Provide the [x, y] coordinate of the cell's center where the given text is located.  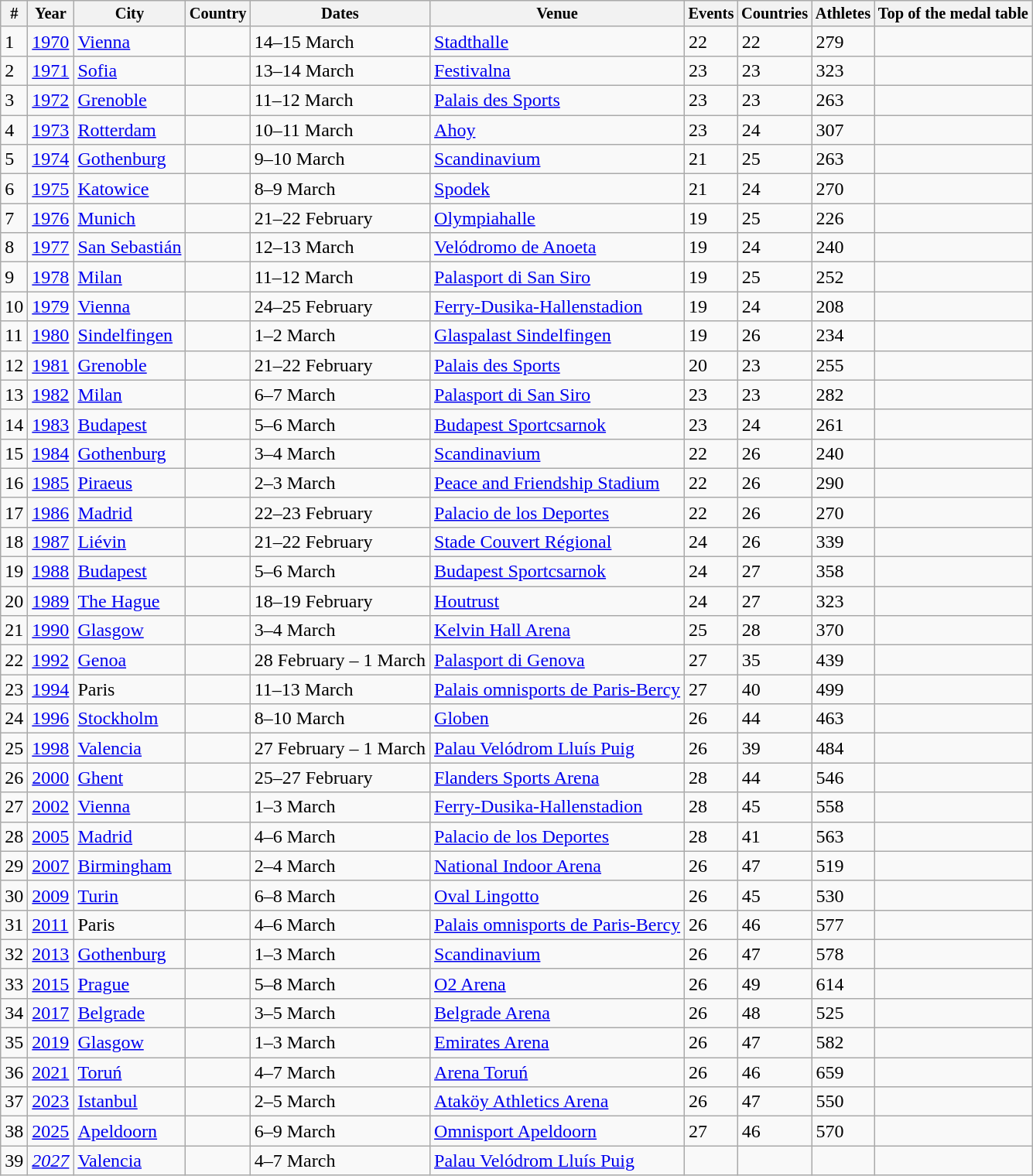
Spodek [557, 189]
Dates [340, 14]
6–8 March [340, 895]
1 [14, 41]
1975 [51, 189]
5 [14, 159]
2 [14, 70]
1974 [51, 159]
1998 [51, 748]
1980 [51, 336]
1990 [51, 631]
O2 Arena [557, 983]
2–3 March [340, 483]
48 [775, 1013]
Houtrust [557, 601]
15 [14, 453]
2015 [51, 983]
Stockholm [130, 719]
1971 [51, 70]
282 [843, 395]
Country [218, 14]
33 [14, 983]
2013 [51, 954]
2–4 March [340, 866]
2025 [51, 1131]
1989 [51, 601]
Piraeus [130, 483]
Belgrade Arena [557, 1013]
1988 [51, 572]
Ahoy [557, 130]
578 [843, 954]
307 [843, 130]
Events [712, 14]
Omnisport Apeldoorn [557, 1131]
13 [14, 395]
Stadthalle [557, 41]
1994 [51, 689]
22–23 February [340, 512]
1982 [51, 395]
Velódromo de Anoeta [557, 248]
1972 [51, 101]
582 [843, 1043]
577 [843, 925]
11–13 March [340, 689]
Peace and Friendship Stadium [557, 483]
1996 [51, 719]
261 [843, 424]
208 [843, 306]
7 [14, 218]
530 [843, 895]
1992 [51, 660]
546 [843, 778]
31 [14, 925]
2–5 March [340, 1102]
439 [843, 660]
Athletes [843, 14]
Arena Toruń [557, 1072]
2019 [51, 1043]
Venue [557, 14]
Liévin [130, 542]
12–13 March [340, 248]
Festivalna [557, 70]
Apeldoorn [130, 1131]
8–10 March [340, 719]
2009 [51, 895]
2027 [51, 1161]
37 [14, 1102]
9–10 March [340, 159]
370 [843, 631]
Ghent [130, 778]
290 [843, 483]
563 [843, 836]
519 [843, 866]
49 [775, 983]
558 [843, 807]
11 [14, 336]
16 [14, 483]
14–15 March [340, 41]
9 [14, 277]
25–27 February [340, 778]
1984 [51, 453]
34 [14, 1013]
463 [843, 719]
2021 [51, 1072]
2007 [51, 866]
28 February – 1 March [340, 660]
1976 [51, 218]
Belgrade [130, 1013]
24–25 February [340, 306]
614 [843, 983]
6 [14, 189]
18 [14, 542]
40 [775, 689]
Katowice [130, 189]
10–11 March [340, 130]
255 [843, 365]
1983 [51, 424]
Toruń [130, 1072]
2005 [51, 836]
1987 [51, 542]
14 [14, 424]
18–19 February [340, 601]
National Indoor Arena [557, 866]
484 [843, 748]
1970 [51, 41]
3 [14, 101]
Flanders Sports Arena [557, 778]
252 [843, 277]
2002 [51, 807]
339 [843, 542]
City [130, 14]
2017 [51, 1013]
# [14, 14]
550 [843, 1102]
358 [843, 572]
Glaspalast Sindelfingen [557, 336]
San Sebastián [130, 248]
6–9 March [340, 1131]
4 [14, 130]
Turin [130, 895]
1978 [51, 277]
1973 [51, 130]
Sindelfingen [130, 336]
29 [14, 866]
30 [14, 895]
1986 [51, 512]
1977 [51, 248]
2011 [51, 925]
Istanbul [130, 1102]
Rotterdam [130, 130]
12 [14, 365]
Stade Couvert Régional [557, 542]
32 [14, 954]
8–9 March [340, 189]
38 [14, 1131]
17 [14, 512]
36 [14, 1072]
Kelvin Hall Arena [557, 631]
Sofia [130, 70]
Oval Lingotto [557, 895]
659 [843, 1072]
Munich [130, 218]
5–8 March [340, 983]
Birmingham [130, 866]
Palasport di Genova [557, 660]
499 [843, 689]
2000 [51, 778]
1–2 March [340, 336]
Emirates Arena [557, 1043]
6–7 March [340, 395]
1979 [51, 306]
570 [843, 1131]
Genoa [130, 660]
1985 [51, 483]
13–14 March [340, 70]
279 [843, 41]
226 [843, 218]
Top of the medal table [953, 14]
3–5 March [340, 1013]
2023 [51, 1102]
10 [14, 306]
Prague [130, 983]
Countries [775, 14]
27 February – 1 March [340, 748]
Globen [557, 719]
Ataköy Athletics Arena [557, 1102]
1981 [51, 365]
8 [14, 248]
525 [843, 1013]
Year [51, 14]
234 [843, 336]
Olympiahalle [557, 218]
The Hague [130, 601]
41 [775, 836]
